From the cell containing the given text, extract its center point as (X, Y) coordinate. 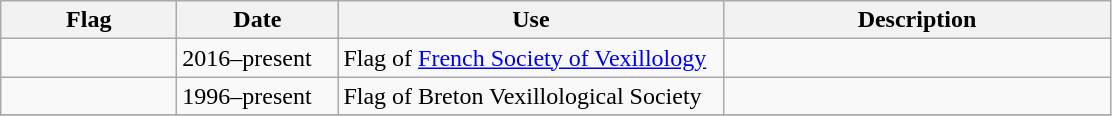
Use (531, 20)
Description (917, 20)
2016–present (258, 58)
1996–present (258, 96)
Flag of Breton Vexillological Society (531, 96)
Date (258, 20)
Flag (89, 20)
Flag of French Society of Vexillology (531, 58)
